Return the [x, y] coordinate for the center point of the cell that contains the specified text.  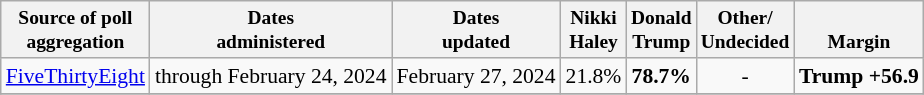
Source of pollaggregation [76, 30]
through February 24, 2024 [271, 76]
Trump +56.9 [859, 76]
DonaldTrump [661, 30]
Margin [859, 30]
Datesupdated [476, 30]
Other/Undecided [745, 30]
21.8% [594, 76]
NikkiHaley [594, 30]
Datesadministered [271, 30]
FiveThirtyEight [76, 76]
78.7% [661, 76]
February 27, 2024 [476, 76]
- [745, 76]
